Determine the [x, y] coordinate at the center of the cell enclosing the given text.  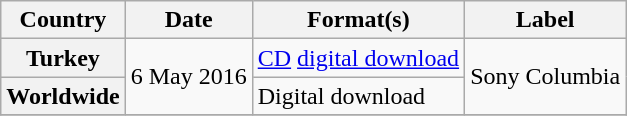
CD digital download [358, 58]
Sony Columbia [546, 77]
Worldwide [63, 96]
Country [63, 20]
Digital download [358, 96]
Turkey [63, 58]
6 May 2016 [188, 77]
Label [546, 20]
Date [188, 20]
Format(s) [358, 20]
